From the cell containing the given text, extract its center point as (x, y) coordinate. 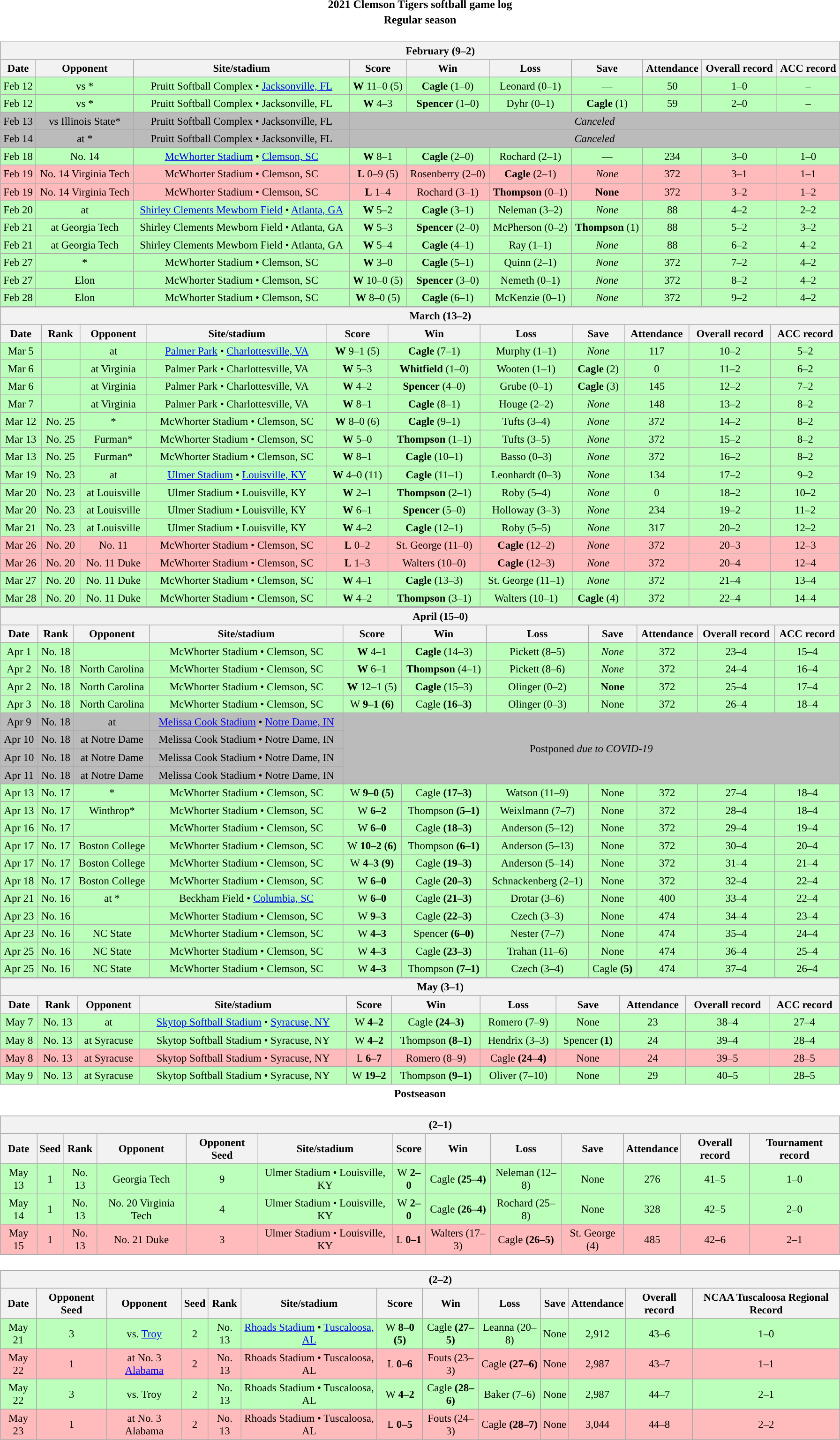
Thompson (4–1) (443, 669)
L 0–6 (400, 1365)
W 9–1 (5) (357, 351)
Basso (0–3) (526, 457)
19–2 (730, 510)
W 4–3 (9) (372, 863)
W 3–0 (378, 262)
40–5 (727, 1075)
Cagle (26–5) (526, 1240)
Whitfield (1–0) (434, 369)
L 1–4 (378, 192)
St. George (11–0) (434, 545)
Cagle (28–6) (451, 1395)
Thompson (6–1) (443, 845)
Czech (3–4) (537, 969)
Thompson (0–1) (530, 192)
43–7 (659, 1365)
Pickett (8–6) (537, 669)
13–4 (805, 581)
33–4 (736, 898)
Feb 18 (18, 157)
44–7 (659, 1395)
L 0–9 (5) (378, 174)
Hendrix (3–3) (518, 1040)
Cagle (21–3) (443, 898)
39–5 (727, 1058)
19–4 (807, 828)
Thompson (1) (607, 227)
L 0–5 (400, 1425)
Fouts (24–3) (451, 1425)
Rochard (3–1) (448, 192)
Czech (3–3) (537, 916)
Thompson (8–1) (436, 1040)
Cagle (10–1) (434, 457)
Cagle (7–1) (434, 351)
3–1 (739, 174)
L 1–3 (357, 563)
18–2 (730, 492)
St. George (11–1) (526, 581)
Mar 12 (21, 422)
Walters (17–3) (458, 1240)
485 (652, 1240)
Tournament record (794, 1149)
April (15–0) (420, 616)
50 (672, 86)
NCAA Tuscaloosa Regional Record (766, 1304)
20–2 (730, 528)
35–4 (736, 934)
Cagle (12–2) (526, 545)
Mar 7 (21, 404)
(2–1) (420, 1124)
Feb 14 (18, 139)
Trahan (11–6) (537, 951)
Anderson (5–13) (537, 845)
Anderson (5–14) (537, 863)
Spencer (5–0) (434, 510)
30–4 (736, 845)
Mar 28 (21, 598)
Thompson (2–1) (434, 492)
Cagle (2–1) (530, 174)
McKenzie (0–1) (530, 298)
12–4 (805, 563)
Postponed due to COVID-19 (591, 748)
43–6 (659, 1334)
Spencer (4–0) (434, 386)
Cagle (9–1) (434, 422)
Cagle (2) (598, 369)
Holloway (3–3) (526, 510)
16–4 (807, 669)
W 10–0 (5) (378, 280)
W 2–1 (357, 492)
Thompson (5–1) (443, 810)
13–2 (730, 404)
Ray (1–1) (530, 245)
Thompson (1–1) (434, 439)
Cagle (27–5) (451, 1334)
Rochard (2–1) (530, 157)
Cagle (3–1) (448, 210)
Cagle (1–0) (448, 86)
May (3–1) (420, 987)
Cagle (26–4) (458, 1209)
Feb 20 (18, 210)
Cagle (20–3) (443, 881)
37–4 (736, 969)
W 8–0 (6) (357, 422)
L 0–1 (409, 1240)
W 5–0 (357, 439)
No. 21 Duke (142, 1240)
Houge (2–2) (526, 404)
Tufts (3–5) (526, 439)
3–0 (739, 157)
Cagle (4–1) (448, 245)
May 23 (19, 1425)
44–8 (659, 1425)
Olinger (0–3) (537, 704)
59 (672, 104)
Cagle (14–3) (443, 651)
February (9–2) (420, 51)
Neleman (3–2) (530, 210)
Winthrop* (112, 810)
Thompson (7–1) (443, 969)
Apr 16 (19, 828)
Watson (11–9) (537, 792)
1–2 (808, 192)
Spencer (1–0) (448, 104)
Cagle (6–1) (448, 298)
Thompson (3–1) (434, 598)
No. 11 (113, 545)
Spencer (1) (588, 1040)
Apr 9 (19, 722)
Feb 28 (18, 298)
31–4 (736, 863)
Roby (5–4) (526, 492)
15–4 (807, 651)
(2–2) (420, 1280)
Apr 21 (19, 898)
134 (657, 475)
148 (657, 404)
May 21 (19, 1334)
Cagle (23–3) (443, 951)
4 (222, 1209)
Cagle (22–3) (443, 916)
Rochard (25–8) (526, 1209)
No. 14 (85, 157)
Walters (10–0) (434, 563)
May 13 (19, 1179)
Nester (7–7) (537, 934)
Baker (7–6) (510, 1395)
March (13–2) (420, 316)
Spencer (3–0) (448, 280)
Cagle (1) (607, 104)
Thompson (9–1) (436, 1075)
Pickett (8–5) (537, 651)
Beckham Field • Columbia, SC (247, 898)
Romero (8–9) (436, 1058)
276 (652, 1179)
Apr 1 (19, 651)
317 (657, 528)
23 (652, 1022)
No. 20 Virginia Tech (142, 1209)
Cagle (25–4) (458, 1179)
Leanna (20–8) (510, 1334)
Leonard (0–1) (530, 86)
Rosenberry (2–0) (448, 174)
Anderson (5–12) (537, 828)
145 (657, 386)
W 9–1 (6) (372, 704)
34–4 (736, 916)
Weixlmann (7–7) (537, 810)
W 5–4 (378, 245)
42–5 (715, 1209)
Cagle (13–3) (434, 581)
Grube (0–1) (526, 386)
36–4 (736, 951)
Mar 5 (21, 351)
Cagle (28–7) (510, 1425)
Cagle (19–3) (443, 863)
Cagle (24–3) (436, 1022)
McPherson (0–2) (530, 227)
Romero (7–9) (518, 1022)
Quinn (2–1) (530, 262)
W 12–1 (5) (372, 687)
Cagle (12–1) (434, 528)
May 7 (19, 1022)
W 9–0 (5) (372, 792)
Drotar (3–6) (537, 898)
Apr 3 (19, 704)
117 (657, 351)
W 19–2 (369, 1075)
Cagle (8–1) (434, 404)
Apr 18 (19, 881)
400 (667, 898)
W 4–0 (11) (357, 475)
Fouts (23–3) (451, 1365)
14–4 (805, 598)
39–4 (727, 1040)
Wooten (1–1) (526, 369)
Roby (5–5) (526, 528)
Cagle (27–6) (510, 1365)
Mar 19 (21, 475)
May 15 (19, 1240)
Tufts (3–4) (526, 422)
Murphy (1–1) (526, 351)
15–2 (730, 439)
Olinger (0–2) (537, 687)
Apr 11 (19, 775)
Nemeth (0–1) (530, 280)
Schnackenberg (2–1) (537, 881)
3,044 (598, 1425)
W 5–2 (378, 210)
Cagle (2–0) (448, 157)
16–2 (730, 457)
W 6–2 (372, 810)
Mar 21 (21, 528)
Georgia Tech (142, 1179)
Dyhr (0–1) (530, 104)
W 11–0 (5) (378, 86)
Walters (10–1) (526, 598)
Spencer (2–0) (448, 227)
Cagle (15–3) (443, 687)
17–4 (807, 687)
Cagle (11–1) (434, 475)
L 6–7 (369, 1058)
12–3 (805, 545)
9 (222, 1179)
42–6 (715, 1240)
Mar 27 (21, 581)
Cagle (4) (598, 598)
328 (652, 1209)
Oliver (7–10) (518, 1075)
29–4 (736, 828)
38–4 (727, 1022)
W 10–2 (6) (372, 845)
Cagle (16–3) (443, 704)
W 9–3 (372, 916)
Neleman (12–8) (526, 1179)
vs Illinois State* (85, 121)
20–3 (730, 545)
L 0–2 (357, 545)
Cagle (24–4) (518, 1058)
Cagle (5–1) (448, 262)
Cagle (12–3) (526, 563)
Cagle (18–3) (443, 828)
17–2 (730, 475)
May 14 (19, 1209)
May 9 (19, 1075)
2,912 (598, 1334)
41–5 (715, 1179)
St. George (4) (592, 1240)
14–2 (730, 422)
32–4 (736, 881)
Cagle (17–3) (443, 792)
Spencer (6–0) (443, 934)
Leonhardt (0–3) (526, 475)
Feb 13 (18, 121)
29 (652, 1075)
Cagle (3) (598, 386)
Cagle (5) (612, 969)
